Provide the [x, y] coordinate of the cell's center where the given text is located.  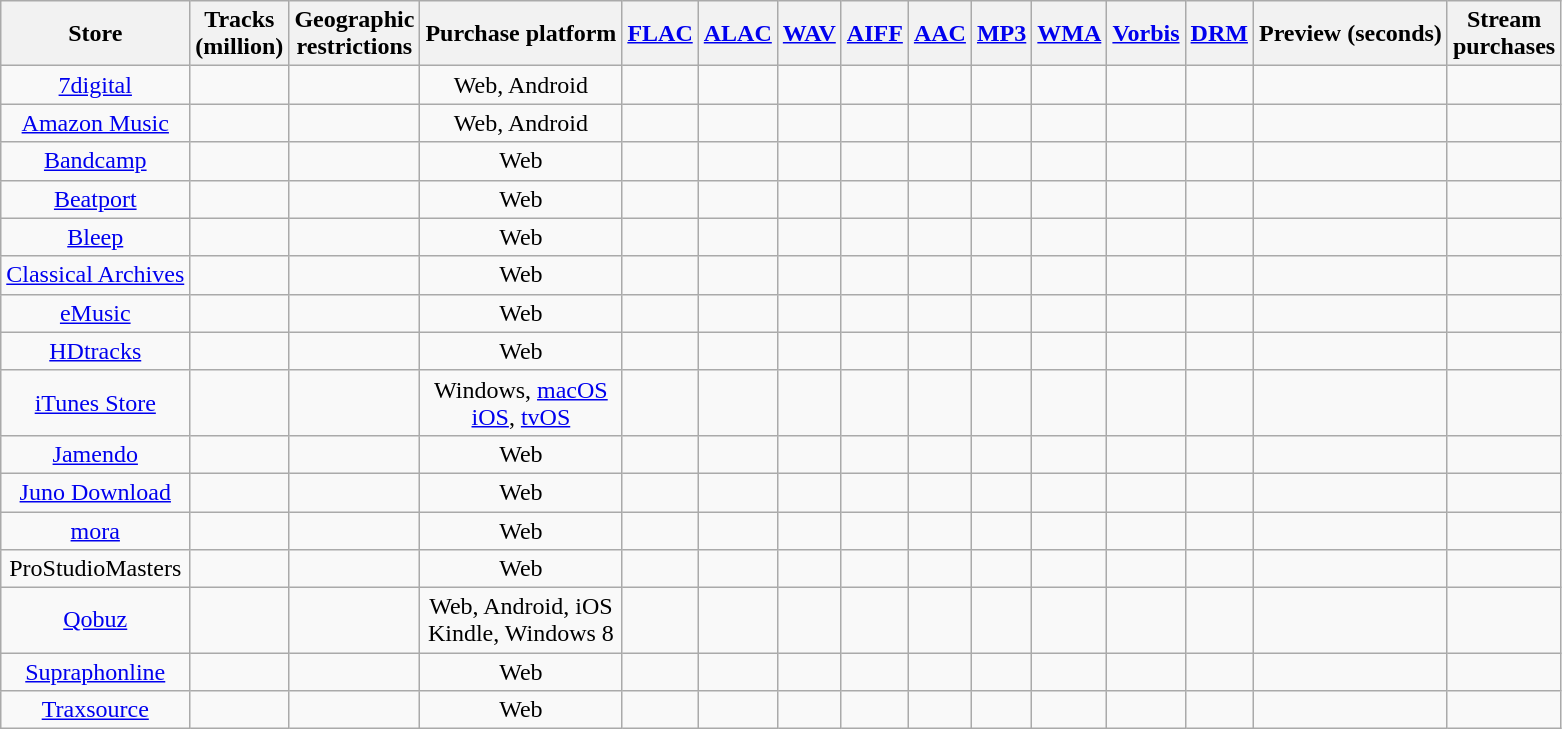
Juno Download [96, 492]
mora [96, 531]
7digital [96, 85]
MP3 [1001, 34]
Store [96, 34]
eMusic [96, 313]
HDtracks [96, 351]
WMA [1070, 34]
Traxsource [96, 710]
AIFF [874, 34]
WAV [809, 34]
Windows, macOSiOS, tvOS [521, 402]
Qobuz [96, 620]
AAC [940, 34]
FLAC [660, 34]
ALAC [738, 34]
Web, Android, iOSKindle, Windows 8 [521, 620]
iTunes Store [96, 402]
Supraphonline [96, 672]
Stream purchases [1504, 34]
Tracks(million) [240, 34]
Bleep [96, 237]
Classical Archives [96, 275]
Preview (seconds) [1350, 34]
Amazon Music [96, 123]
Jamendo [96, 454]
Purchase platform [521, 34]
Beatport [96, 199]
ProStudioMasters [96, 569]
DRM [1219, 34]
Vorbis [1146, 34]
Geographicrestrictions [354, 34]
Bandcamp [96, 161]
